Search for the cell housing the specified text and yield its [X, Y] center coordinate. 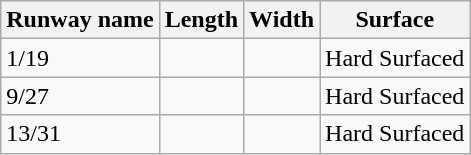
9/27 [80, 96]
Width [282, 20]
Runway name [80, 20]
Length [201, 20]
1/19 [80, 58]
13/31 [80, 134]
Surface [395, 20]
